Provide the [x, y] coordinate of the cell's center where the given text is located.  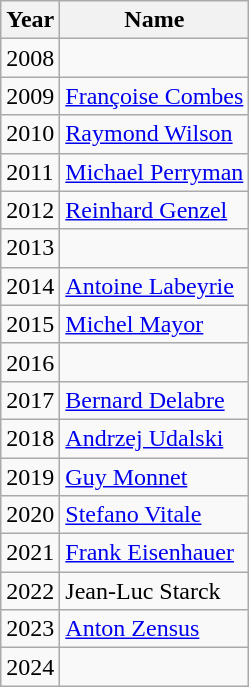
2014 [30, 286]
Stefano Vitale [154, 515]
Guy Monnet [154, 477]
2022 [30, 591]
Jean-Luc Starck [154, 591]
Antoine Labeyrie [154, 286]
2017 [30, 400]
Michael Perryman [154, 172]
Raymond Wilson [154, 134]
Anton Zensus [154, 629]
2008 [30, 58]
Name [154, 20]
Michel Mayor [154, 324]
2009 [30, 96]
Reinhard Genzel [154, 210]
2021 [30, 553]
Andrzej Udalski [154, 438]
2012 [30, 210]
2018 [30, 438]
2013 [30, 248]
Year [30, 20]
2010 [30, 134]
2011 [30, 172]
2016 [30, 362]
Françoise Combes [154, 96]
Bernard Delabre [154, 400]
2019 [30, 477]
Frank Eisenhauer [154, 553]
2024 [30, 667]
2023 [30, 629]
2015 [30, 324]
2020 [30, 515]
